Identify which cell holds the provided text, then report its (x, y) central coordinate. 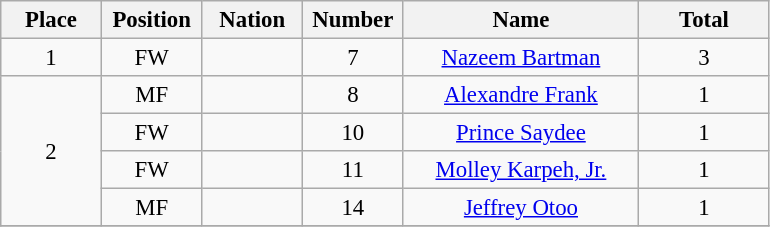
Jeffrey Otoo (521, 208)
Name (521, 20)
Nation (252, 20)
Position (152, 20)
14 (354, 208)
Total (704, 20)
Molley Karpeh, Jr. (521, 170)
11 (354, 170)
Prince Saydee (521, 133)
2 (52, 151)
Place (52, 20)
Number (354, 20)
3 (704, 58)
Alexandre Frank (521, 95)
Nazeem Bartman (521, 58)
7 (354, 58)
8 (354, 95)
10 (354, 133)
